Output the (x, y) coordinate of the center of the cell containing the given text.  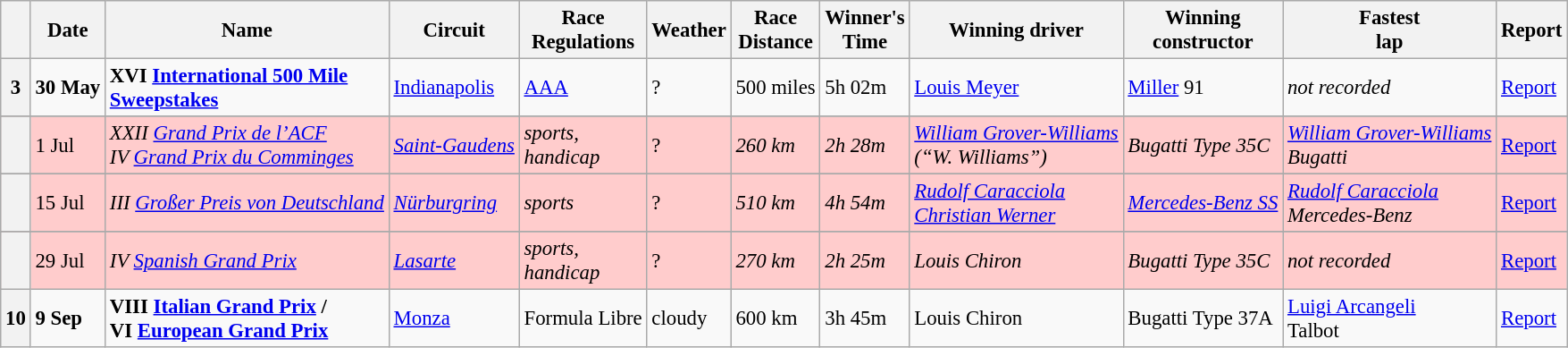
Monza (454, 318)
cloudy (689, 318)
30 May (68, 88)
Name (247, 30)
sports (583, 204)
260 km (776, 145)
15 Jul (68, 204)
Circuit (454, 30)
9 Sep (68, 318)
Winningconstructor (1203, 30)
Mercedes-Benz SS (1203, 204)
10 (16, 318)
William Grover-WilliamsBugatti (1390, 145)
Luigi ArcangeliTalbot (1390, 318)
29 Jul (68, 261)
Indianapolis (454, 88)
VIII Italian Grand Prix /VI European Grand Prix (247, 318)
Nürburgring (454, 204)
Formula Libre (583, 318)
2h 25m (865, 261)
600 km (776, 318)
Fastestlap (1390, 30)
Date (68, 30)
5h 02m (865, 88)
Weather (689, 30)
Louis Meyer (1017, 88)
1 Jul (68, 145)
Rudolf CaracciolaMercedes-Benz (1390, 204)
270 km (776, 261)
4h 54m (865, 204)
Winning driver (1017, 30)
Rudolf Caracciola Christian Werner (1017, 204)
500 miles (776, 88)
Winner'sTime (865, 30)
RaceDistance (776, 30)
AAA (583, 88)
510 km (776, 204)
RaceRegulations (583, 30)
2h 28m (865, 145)
Bugatti Type 37A (1203, 318)
3h 45m (865, 318)
Miller 91 (1203, 88)
IV Spanish Grand Prix (247, 261)
XVI International 500 Mile Sweepstakes (247, 88)
XXII Grand Prix de l’ACF IV Grand Prix du Comminges (247, 145)
3 (16, 88)
Lasarte (454, 261)
III Großer Preis von Deutschland (247, 204)
Saint-Gaudens (454, 145)
William Grover-Williams(“W. Williams”) (1017, 145)
